Capture the cell that displays the provided text and extract its [x, y] central coordinate. 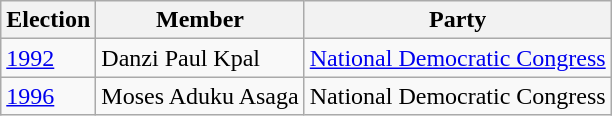
Moses Aduku Asaga [200, 96]
Member [200, 20]
Party [458, 20]
1996 [48, 96]
1992 [48, 58]
Election [48, 20]
Danzi Paul Kpal [200, 58]
